Find where the given text appears and provide that cell's center as [x, y] coordinate. 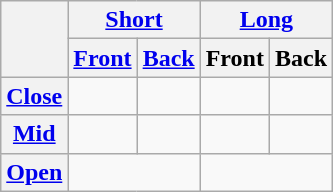
Long [266, 20]
Mid [34, 134]
Open [34, 172]
Short [134, 20]
Close [34, 96]
